Determine the (x, y) coordinate at the center of the cell enclosing the given text.  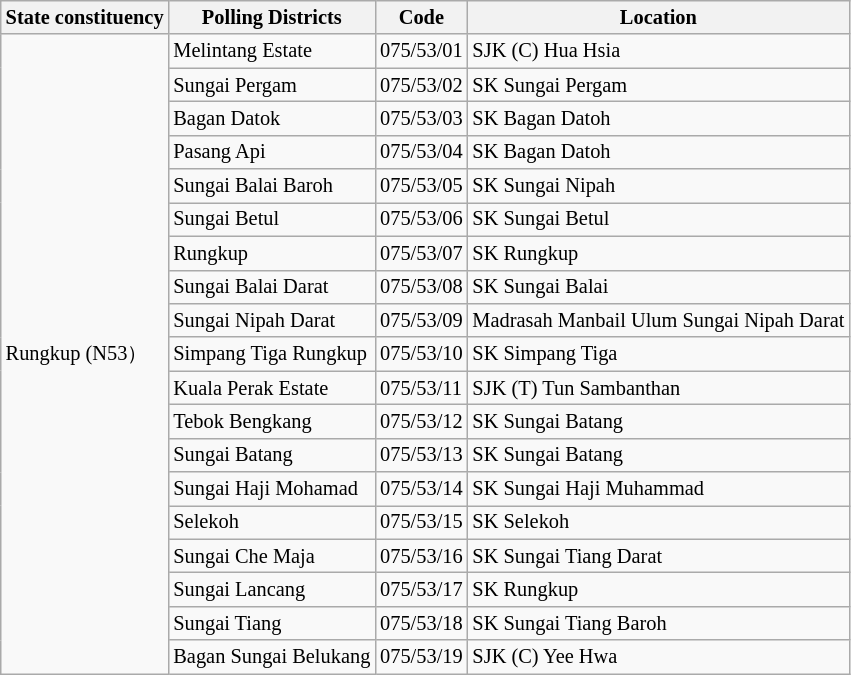
Bagan Sungai Belukang (272, 657)
075/53/02 (421, 85)
SK Sungai Pergam (659, 85)
075/53/01 (421, 51)
075/53/14 (421, 489)
Madrasah Manbail Ulum Sungai Nipah Darat (659, 320)
075/53/17 (421, 589)
Sungai Betul (272, 219)
075/53/07 (421, 253)
075/53/06 (421, 219)
State constituency (85, 17)
Location (659, 17)
SJK (C) Yee Hwa (659, 657)
Kuala Perak Estate (272, 388)
075/53/13 (421, 455)
Sungai Balai Baroh (272, 186)
SK Simpang Tiga (659, 354)
Sungai Lancang (272, 589)
075/53/03 (421, 118)
SK Sungai Haji Muhammad (659, 489)
075/53/19 (421, 657)
075/53/12 (421, 421)
Sungai Pergam (272, 85)
075/53/05 (421, 186)
Bagan Datok (272, 118)
075/53/15 (421, 522)
Sungai Tiang (272, 623)
Sungai Che Maja (272, 556)
Polling Districts (272, 17)
075/53/16 (421, 556)
SK Sungai Balai (659, 287)
Sungai Batang (272, 455)
SK Sungai Nipah (659, 186)
SJK (C) Hua Hsia (659, 51)
Sungai Nipah Darat (272, 320)
SJK (T) Tun Sambanthan (659, 388)
SK Sungai Tiang Baroh (659, 623)
075/53/08 (421, 287)
Sungai Balai Darat (272, 287)
075/53/18 (421, 623)
SK Selekoh (659, 522)
Selekoh (272, 522)
075/53/11 (421, 388)
Melintang Estate (272, 51)
Code (421, 17)
SK Sungai Tiang Darat (659, 556)
Simpang Tiga Rungkup (272, 354)
075/53/04 (421, 152)
SK Sungai Betul (659, 219)
Pasang Api (272, 152)
Tebok Bengkang (272, 421)
Rungkup (272, 253)
075/53/09 (421, 320)
075/53/10 (421, 354)
Rungkup (N53） (85, 354)
Sungai Haji Mohamad (272, 489)
